Return the (x, y) coordinate for the center point of the cell that contains the specified text.  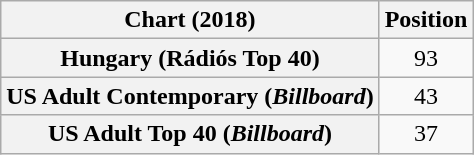
Chart (2018) (190, 20)
US Adult Top 40 (Billboard) (190, 134)
37 (426, 134)
93 (426, 58)
Position (426, 20)
US Adult Contemporary (Billboard) (190, 96)
Hungary (Rádiós Top 40) (190, 58)
43 (426, 96)
